Detect which cell encompasses the target text, then output its (x, y) center coordinate. 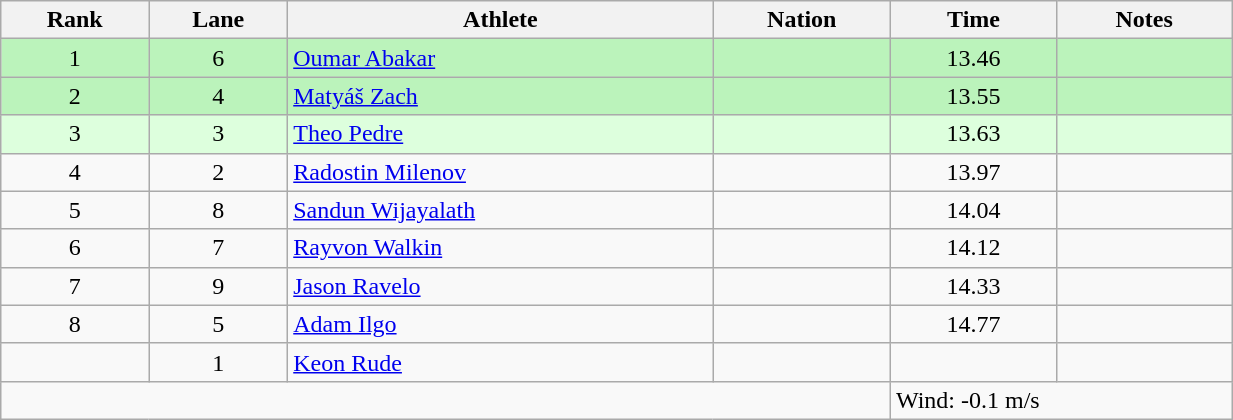
Time (973, 20)
9 (218, 286)
Athlete (500, 20)
Jason Ravelo (500, 286)
Lane (218, 20)
Notes (1144, 20)
13.55 (973, 96)
Theo Pedre (500, 134)
Radostin Milenov (500, 172)
13.97 (973, 172)
13.46 (973, 58)
14.12 (973, 248)
14.77 (973, 324)
13.63 (973, 134)
Oumar Abakar (500, 58)
Adam Ilgo (500, 324)
Nation (802, 20)
14.33 (973, 286)
Sandun Wijayalath (500, 210)
Rayvon Walkin (500, 248)
Rank (75, 20)
Wind: -0.1 m/s (1060, 400)
Matyáš Zach (500, 96)
14.04 (973, 210)
Keon Rude (500, 362)
